Provide the (X, Y) coordinate of the cell's center where the given text is located.  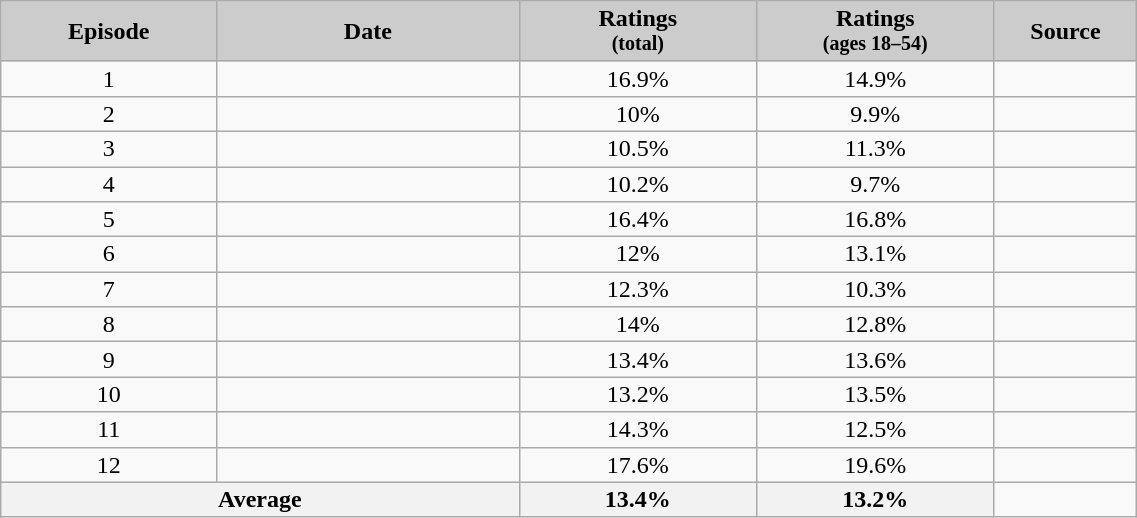
14% (638, 324)
10% (638, 114)
2 (109, 114)
12 (109, 464)
3 (109, 148)
7 (109, 290)
17.6% (638, 464)
10.3% (876, 290)
12% (638, 254)
13.5% (876, 394)
11 (109, 430)
19.6% (876, 464)
4 (109, 184)
6 (109, 254)
14.3% (638, 430)
10 (109, 394)
16.4% (638, 220)
Ratings(total) (638, 32)
12.5% (876, 430)
9.9% (876, 114)
5 (109, 220)
Date (368, 32)
9 (109, 360)
Ratings(ages 18–54) (876, 32)
13.1% (876, 254)
10.2% (638, 184)
16.9% (638, 78)
Episode (109, 32)
12.3% (638, 290)
Average (260, 500)
16.8% (876, 220)
Source (1066, 32)
12.8% (876, 324)
9.7% (876, 184)
13.6% (876, 360)
1 (109, 78)
14.9% (876, 78)
10.5% (638, 148)
11.3% (876, 148)
8 (109, 324)
